Determine the (X, Y) coordinate at the center of the cell enclosing the given text.  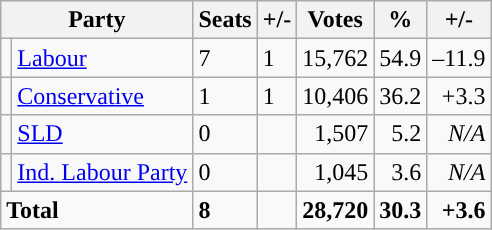
30.3 (400, 210)
Votes (336, 20)
1,045 (336, 172)
Party (97, 20)
Ind. Labour Party (102, 172)
+3.3 (459, 96)
–11.9 (459, 58)
Seats (225, 20)
Total (97, 210)
54.9 (400, 58)
36.2 (400, 96)
28,720 (336, 210)
5.2 (400, 134)
10,406 (336, 96)
7 (225, 58)
3.6 (400, 172)
Conservative (102, 96)
% (400, 20)
Labour (102, 58)
8 (225, 210)
SLD (102, 134)
1,507 (336, 134)
+3.6 (459, 210)
15,762 (336, 58)
